Output the [X, Y] coordinate of the center of the cell containing the given text.  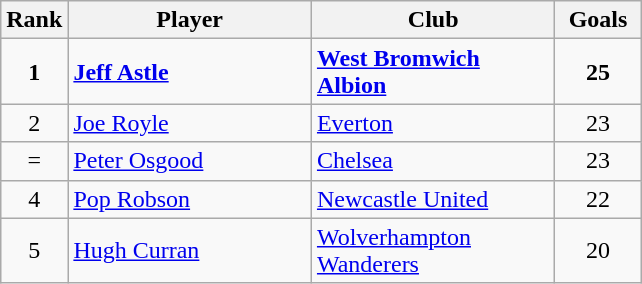
Jeff Astle [190, 72]
20 [598, 250]
25 [598, 72]
Joe Royle [190, 123]
Wolverhampton Wanderers [433, 250]
= [34, 161]
West Bromwich Albion [433, 72]
Pop Robson [190, 199]
Club [433, 20]
Player [190, 20]
Newcastle United [433, 199]
22 [598, 199]
Goals [598, 20]
1 [34, 72]
2 [34, 123]
Hugh Curran [190, 250]
Rank [34, 20]
Chelsea [433, 161]
4 [34, 199]
Peter Osgood [190, 161]
Everton [433, 123]
5 [34, 250]
